Search for the cell housing the specified text and yield its (X, Y) center coordinate. 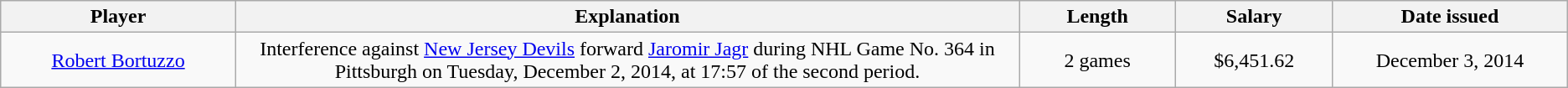
$6,451.62 (1255, 60)
Date issued (1451, 17)
Length (1097, 17)
Player (119, 17)
December 3, 2014 (1451, 60)
Robert Bortuzzo (119, 60)
Salary (1255, 17)
2 games (1097, 60)
Explanation (627, 17)
